Provide the [X, Y] coordinate of the cell's center where the given text is located.  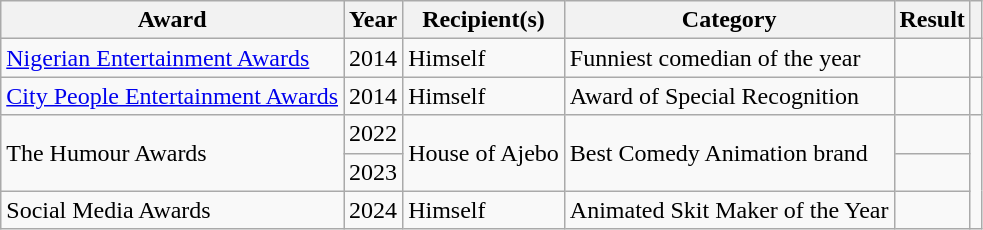
House of Ajebo [484, 153]
Nigerian Entertainment Awards [172, 58]
2023 [374, 172]
The Humour Awards [172, 153]
2022 [374, 134]
Funniest comedian of the year [729, 58]
Social Media Awards [172, 210]
2024 [374, 210]
Result [932, 20]
City People Entertainment Awards [172, 96]
Best Comedy Animation brand [729, 153]
Award [172, 20]
Year [374, 20]
Award of Special Recognition [729, 96]
Recipient(s) [484, 20]
Animated Skit Maker of the Year [729, 210]
Category [729, 20]
